Return [X, Y] of the center of cell containing provided text 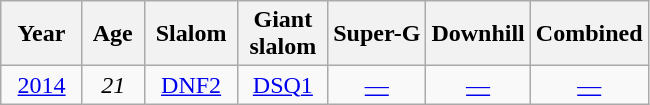
DSQ1 [283, 85]
2014 [42, 85]
DNF2 [191, 85]
Downhill [478, 34]
Super-G [377, 34]
Giant slalom [283, 34]
Year [42, 34]
Age [113, 34]
21 [113, 85]
Combined [589, 34]
Slalom [191, 34]
